Provide the [X, Y] coordinate of the cell's center where the given text is located.  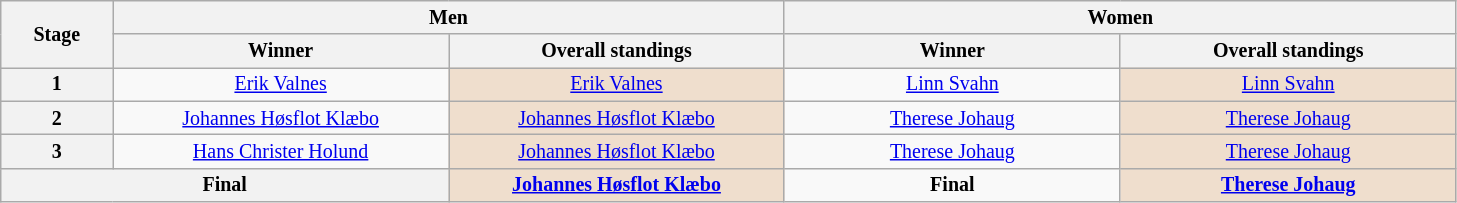
Men [449, 18]
Women [1120, 18]
Hans Christer Holund [281, 152]
Stage [57, 34]
1 [57, 84]
3 [57, 152]
2 [57, 118]
